Capture the cell that displays the provided text and extract its [x, y] central coordinate. 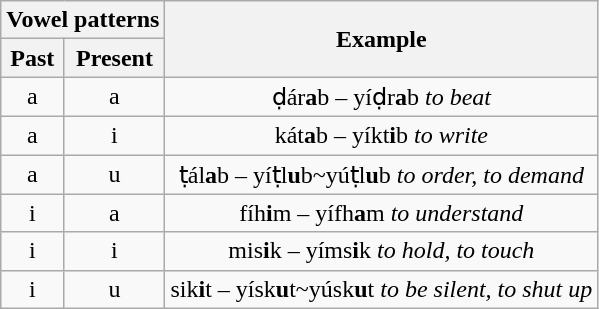
Past [32, 58]
Example [382, 39]
ḍárab – yíḍrab to beat [382, 97]
fíhim – yífham to understand [382, 213]
sikit – yískut~yúskut to be silent, to shut up [382, 289]
misik – yímsik to hold, to touch [382, 251]
ṭálab – yíṭlub~yúṭlub to order, to demand [382, 174]
Vowel patterns [83, 20]
kátab – yíktib to write [382, 135]
Present [114, 58]
